For the text-containing cell, return its midpoint in (x, y) coordinate format. 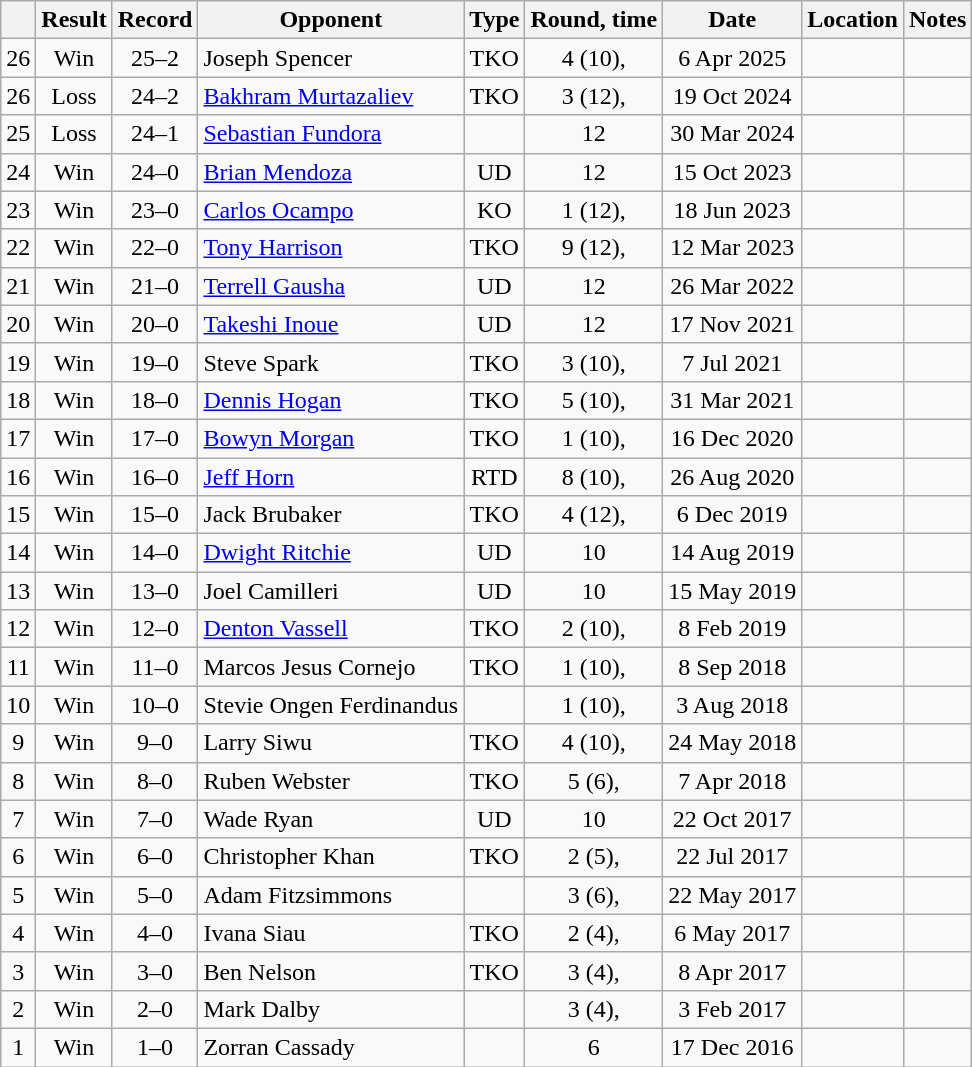
3 (10), (594, 362)
15 May 2019 (732, 591)
24–0 (155, 172)
8 (10), (594, 477)
Jeff Horn (331, 477)
Denton Vassell (331, 629)
Wade Ryan (331, 819)
6 May 2017 (732, 933)
Takeshi Inoue (331, 324)
16–0 (155, 477)
19 Oct 2024 (732, 96)
Joseph Spencer (331, 58)
15–0 (155, 515)
3 Feb 2017 (732, 1009)
2 (5), (594, 857)
23 (18, 210)
26 Aug 2020 (732, 477)
21 (18, 286)
Terrell Gausha (331, 286)
Opponent (331, 20)
7 Apr 2018 (732, 781)
14–0 (155, 553)
14 Aug 2019 (732, 553)
22 May 2017 (732, 895)
1 (12), (594, 210)
Christopher Khan (331, 857)
4–0 (155, 933)
4 (12), (594, 515)
Round, time (594, 20)
16 Dec 2020 (732, 438)
5 (10), (594, 400)
6 Dec 2019 (732, 515)
Date (732, 20)
2 (4), (594, 933)
10–0 (155, 705)
Adam Fitzsimmons (331, 895)
7 (18, 819)
25 (18, 134)
13–0 (155, 591)
Record (155, 20)
RTD (494, 477)
3 Aug 2018 (732, 705)
12 Mar 2023 (732, 248)
Brian Mendoza (331, 172)
Location (853, 20)
1–0 (155, 1047)
20–0 (155, 324)
2–0 (155, 1009)
24 May 2018 (732, 743)
31 Mar 2021 (732, 400)
Stevie Ongen Ferdinandus (331, 705)
5–0 (155, 895)
17 Dec 2016 (732, 1047)
8–0 (155, 781)
2 (18, 1009)
14 (18, 553)
Bakhram Murtazaliev (331, 96)
19–0 (155, 362)
18 Jun 2023 (732, 210)
17 Nov 2021 (732, 324)
Bowyn Morgan (331, 438)
30 Mar 2024 (732, 134)
16 (18, 477)
19 (18, 362)
Marcos Jesus Cornejo (331, 667)
Tony Harrison (331, 248)
1 (18, 1047)
Zorran Cassady (331, 1047)
15 (18, 515)
Result (74, 20)
8 (18, 781)
11 (18, 667)
2 (10), (594, 629)
8 Feb 2019 (732, 629)
7 Jul 2021 (732, 362)
Carlos Ocampo (331, 210)
22 (18, 248)
Ruben Webster (331, 781)
22–0 (155, 248)
13 (18, 591)
3 (6), (594, 895)
7–0 (155, 819)
Mark Dalby (331, 1009)
11–0 (155, 667)
25–2 (155, 58)
KO (494, 210)
22 Oct 2017 (732, 819)
Sebastian Fundora (331, 134)
Jack Brubaker (331, 515)
24–2 (155, 96)
18–0 (155, 400)
3 (12), (594, 96)
Steve Spark (331, 362)
20 (18, 324)
9 (18, 743)
5 (18, 895)
9 (12), (594, 248)
17–0 (155, 438)
6–0 (155, 857)
3–0 (155, 971)
8 Apr 2017 (732, 971)
21–0 (155, 286)
9–0 (155, 743)
18 (18, 400)
8 Sep 2018 (732, 667)
Dennis Hogan (331, 400)
5 (6), (594, 781)
4 (18, 933)
24–1 (155, 134)
6 Apr 2025 (732, 58)
24 (18, 172)
Notes (937, 20)
Ben Nelson (331, 971)
Joel Camilleri (331, 591)
22 Jul 2017 (732, 857)
3 (18, 971)
23–0 (155, 210)
Ivana Siau (331, 933)
12–0 (155, 629)
Dwight Ritchie (331, 553)
Larry Siwu (331, 743)
15 Oct 2023 (732, 172)
Type (494, 20)
26 Mar 2022 (732, 286)
17 (18, 438)
